From the cell containing the given text, extract its center point as [X, Y] coordinate. 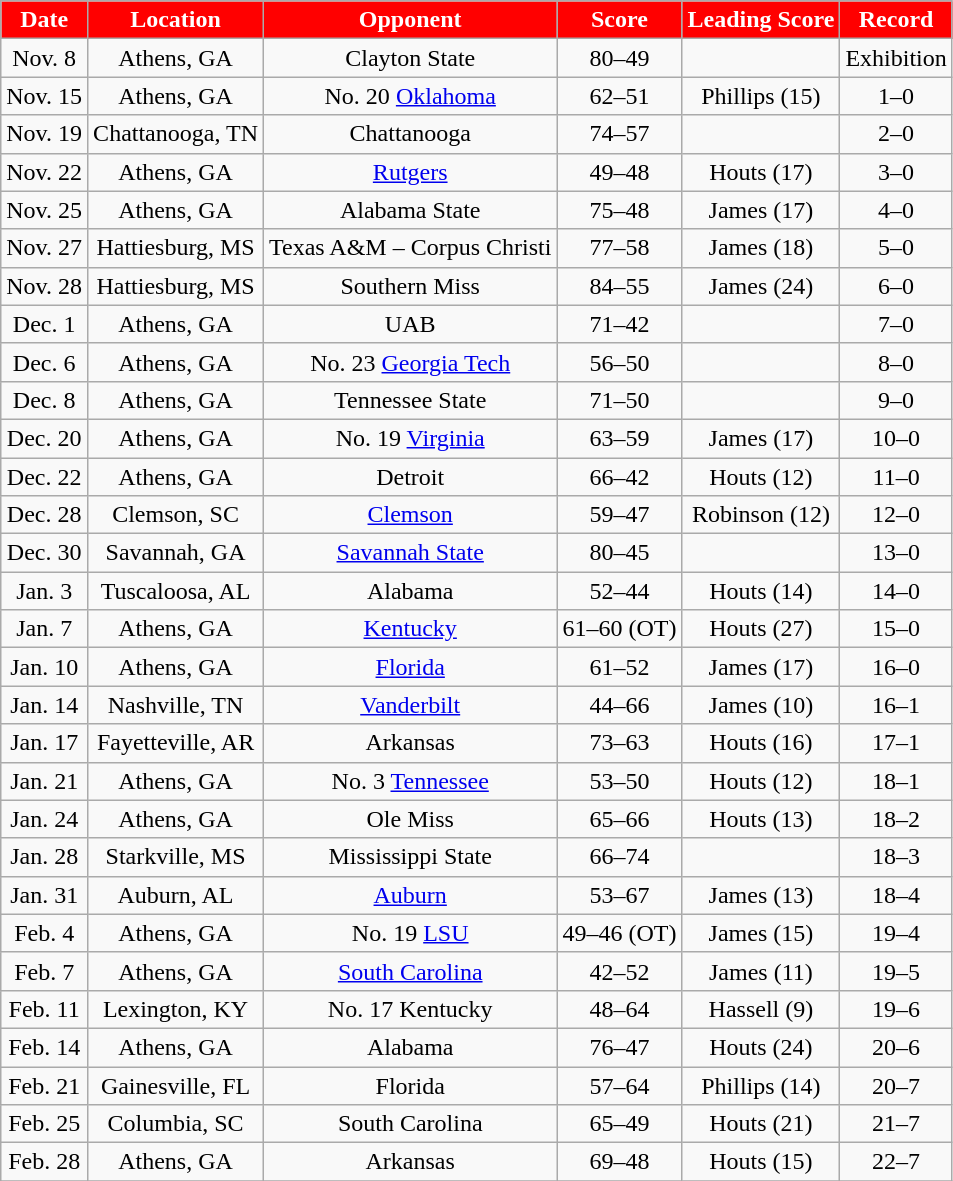
61–60 (OT) [620, 629]
Lexington, KY [176, 1009]
76–47 [620, 1047]
59–47 [620, 515]
Ole Miss [410, 819]
Columbia, SC [176, 1124]
18–3 [896, 857]
Nov. 27 [44, 248]
19–5 [896, 971]
16–1 [896, 705]
Feb. 4 [44, 933]
11–0 [896, 477]
Phillips (14) [761, 1085]
Jan. 14 [44, 705]
No. 19 Virginia [410, 438]
42–52 [620, 971]
Gainesville, FL [176, 1085]
14–0 [896, 591]
3–0 [896, 172]
57–64 [620, 1085]
2–0 [896, 134]
Clemson [410, 515]
Jan. 7 [44, 629]
Jan. 31 [44, 895]
Jan. 3 [44, 591]
Dec. 30 [44, 553]
Houts (14) [761, 591]
No. 19 LSU [410, 933]
No. 23 Georgia Tech [410, 362]
65–66 [620, 819]
Phillips (15) [761, 96]
1–0 [896, 96]
Robinson (12) [761, 515]
UAB [410, 324]
Detroit [410, 477]
49–48 [620, 172]
Dec. 22 [44, 477]
74–57 [620, 134]
8–0 [896, 362]
69–48 [620, 1162]
18–2 [896, 819]
Record [896, 20]
66–42 [620, 477]
75–48 [620, 210]
Feb. 28 [44, 1162]
Feb. 7 [44, 971]
Date [44, 20]
No. 20 Oklahoma [410, 96]
71–50 [620, 400]
Dec. 1 [44, 324]
21–7 [896, 1124]
No. 17 Kentucky [410, 1009]
15–0 [896, 629]
49–46 (OT) [620, 933]
Opponent [410, 20]
4–0 [896, 210]
52–44 [620, 591]
16–0 [896, 667]
Tennessee State [410, 400]
Houts (13) [761, 819]
53–67 [620, 895]
Feb. 25 [44, 1124]
Southern Miss [410, 286]
Houts (27) [761, 629]
Nov. 19 [44, 134]
Houts (16) [761, 743]
71–42 [620, 324]
Dec. 6 [44, 362]
9–0 [896, 400]
10–0 [896, 438]
Feb. 21 [44, 1085]
Auburn, AL [176, 895]
56–50 [620, 362]
Dec. 8 [44, 400]
James (24) [761, 286]
James (18) [761, 248]
84–55 [620, 286]
Nov. 25 [44, 210]
Jan. 28 [44, 857]
62–51 [620, 96]
Vanderbilt [410, 705]
77–58 [620, 248]
Alabama State [410, 210]
Jan. 21 [44, 781]
Jan. 10 [44, 667]
Jan. 17 [44, 743]
Rutgers [410, 172]
Chattanooga, TN [176, 134]
44–66 [620, 705]
6–0 [896, 286]
Auburn [410, 895]
Feb. 14 [44, 1047]
65–49 [620, 1124]
Nov. 28 [44, 286]
James (10) [761, 705]
Score [620, 20]
Fayetteville, AR [176, 743]
Jan. 24 [44, 819]
22–7 [896, 1162]
Feb. 11 [44, 1009]
Dec. 28 [44, 515]
63–59 [620, 438]
Clemson, SC [176, 515]
5–0 [896, 248]
Location [176, 20]
Mississippi State [410, 857]
66–74 [620, 857]
Houts (17) [761, 172]
61–52 [620, 667]
19–4 [896, 933]
Nashville, TN [176, 705]
Clayton State [410, 58]
20–7 [896, 1085]
13–0 [896, 553]
80–49 [620, 58]
20–6 [896, 1047]
Leading Score [761, 20]
Exhibition [896, 58]
19–6 [896, 1009]
18–4 [896, 895]
73–63 [620, 743]
Nov. 22 [44, 172]
Hassell (9) [761, 1009]
No. 3 Tennessee [410, 781]
Houts (24) [761, 1047]
Starkville, MS [176, 857]
48–64 [620, 1009]
80–45 [620, 553]
Kentucky [410, 629]
12–0 [896, 515]
Tuscaloosa, AL [176, 591]
Nov. 15 [44, 96]
Savannah, GA [176, 553]
Houts (21) [761, 1124]
James (15) [761, 933]
17–1 [896, 743]
Savannah State [410, 553]
7–0 [896, 324]
James (13) [761, 895]
Houts (15) [761, 1162]
Nov. 8 [44, 58]
Chattanooga [410, 134]
James (11) [761, 971]
53–50 [620, 781]
18–1 [896, 781]
Texas A&M – Corpus Christi [410, 248]
Dec. 20 [44, 438]
